Determine the [x, y] coordinate at the center of the cell enclosing the given text.  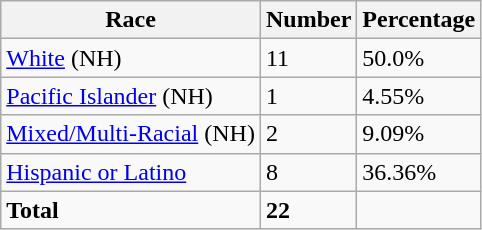
Number [308, 20]
4.55% [419, 96]
11 [308, 58]
9.09% [419, 134]
Total [131, 210]
2 [308, 134]
1 [308, 96]
Mixed/Multi-Racial (NH) [131, 134]
22 [308, 210]
50.0% [419, 58]
Race [131, 20]
36.36% [419, 172]
Pacific Islander (NH) [131, 96]
Percentage [419, 20]
White (NH) [131, 58]
Hispanic or Latino [131, 172]
8 [308, 172]
